Pinpoint the cell where the given text exists, returning its (x, y) midpoint coordinate. 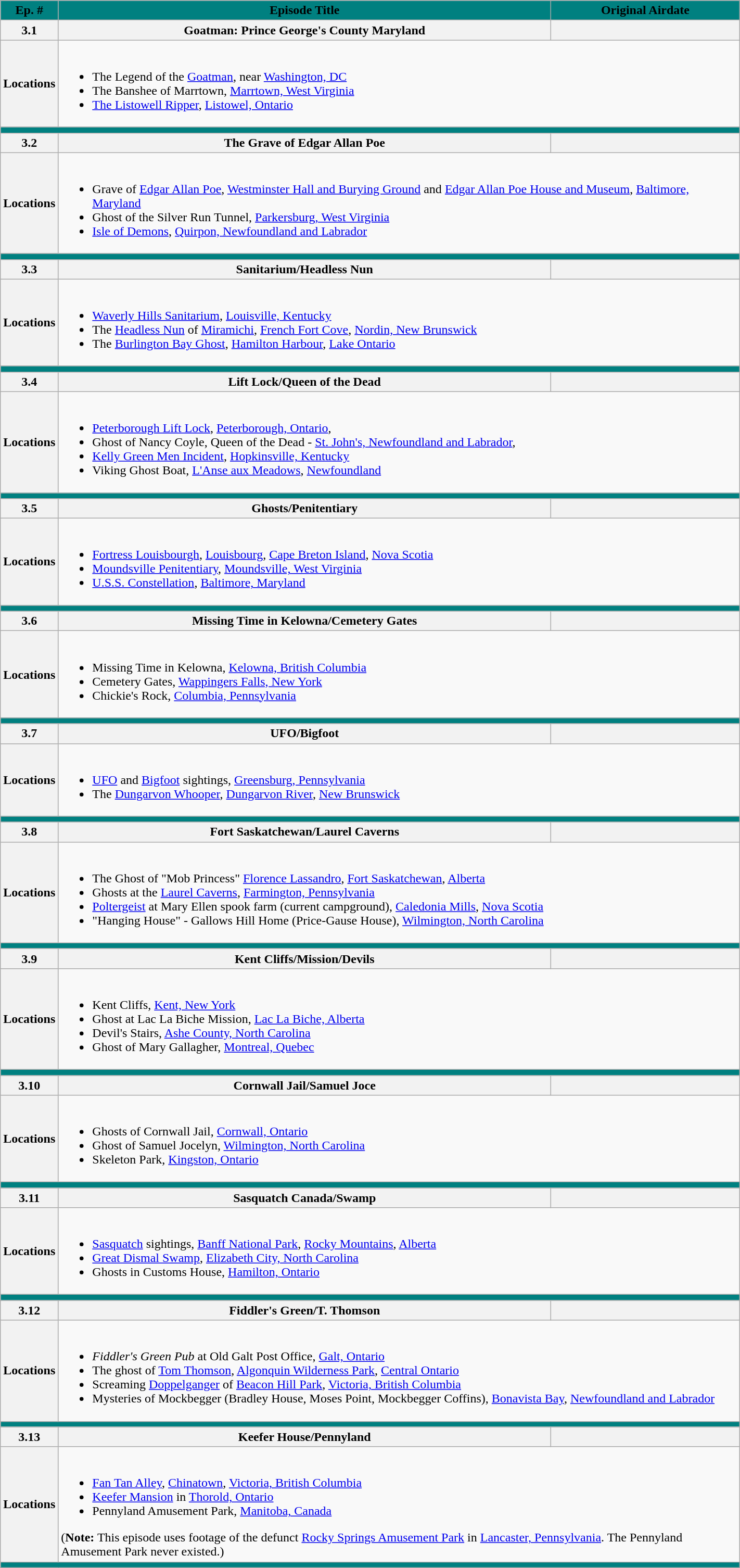
Kent Cliffs/Mission/Devils (305, 958)
Fort Saskatchewan/Laurel Caverns (305, 832)
Goatman: Prince George's County Maryland (305, 30)
Ep. # (29, 10)
Original Airdate (645, 10)
3.12 (29, 1310)
Fiddler's Green/T. Thomson (305, 1310)
3.8 (29, 832)
3.6 (29, 621)
Missing Time in Kelowna/Cemetery Gates (305, 621)
Keefer House/Pennyland (305, 1437)
Episode Title (305, 10)
Lift Lock/Queen of the Dead (305, 382)
Missing Time in Kelowna, Kelowna, British ColumbiaCemetery Gates, Wappingers Falls, New YorkChickie's Rock, Columbia, Pennsylvania (399, 675)
3.5 (29, 509)
Ghosts of Cornwall Jail, Cornwall, OntarioGhost of Samuel Jocelyn, Wilmington, North CarolinaSkeleton Park, Kingston, Ontario (399, 1139)
UFO and Bigfoot sightings, Greensburg, PennsylvaniaThe Dungarvon Whooper, Dungarvon River, New Brunswick (399, 780)
The Grave of Edgar Allan Poe (305, 143)
Ghosts/Penitentiary (305, 509)
3.4 (29, 382)
Sanitarium/Headless Nun (305, 269)
UFO/Bigfoot (305, 734)
Sasquatch Canada/Swamp (305, 1198)
3.9 (29, 958)
3.2 (29, 143)
The Legend of the Goatman, near Washington, DCThe Banshee of Marrtown, Marrtown, West VirginiaThe Listowell Ripper, Listowel, Ontario (399, 83)
3.7 (29, 734)
Cornwall Jail/Samuel Joce (305, 1085)
3.3 (29, 269)
3.13 (29, 1437)
3.11 (29, 1198)
3.1 (29, 30)
3.10 (29, 1085)
